Extract the [X, Y] coordinate from the center of the cell holding the provided text.  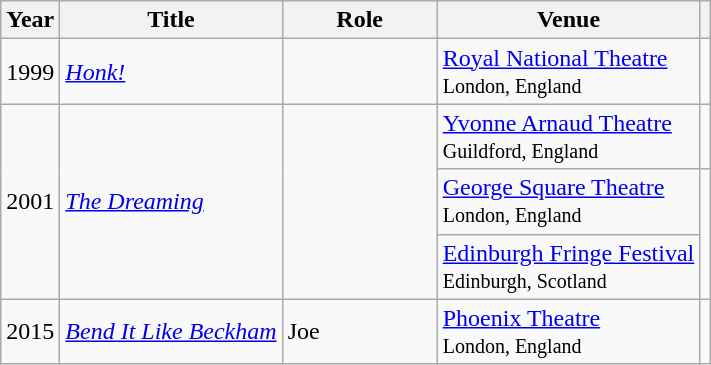
Honk! [171, 72]
George Square Theatre London, England [568, 202]
Role [360, 20]
2001 [30, 202]
Edinburgh Fringe Festival Edinburgh, Scotland [568, 266]
Year [30, 20]
Title [171, 20]
Joe [360, 332]
2015 [30, 332]
Bend It Like Beckham [171, 332]
Phoenix Theatre London, England [568, 332]
1999 [30, 72]
Venue [568, 20]
The Dreaming [171, 202]
Yvonne Arnaud Theatre Guildford, England [568, 136]
Royal National Theatre London, England [568, 72]
